Provide the (x, y) coordinate of the cell's center where the given text is located.  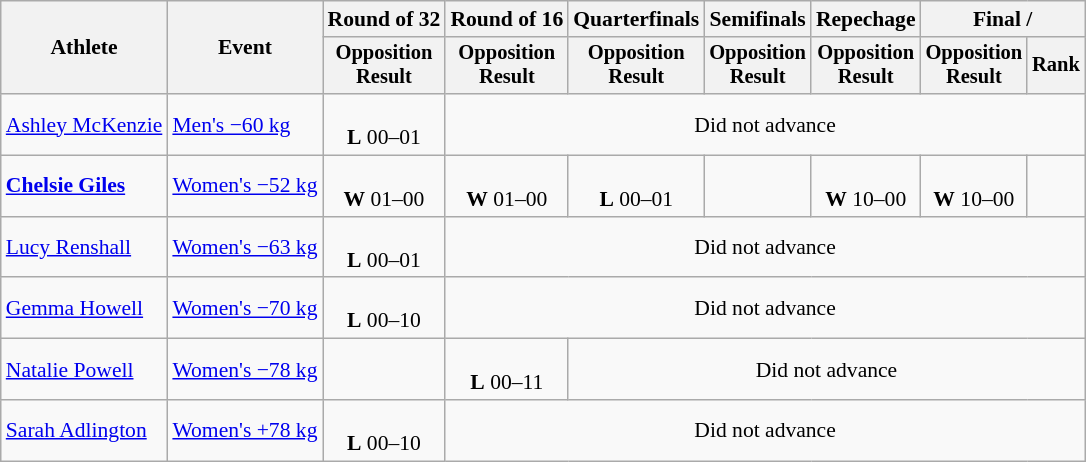
Lucy Renshall (84, 248)
Repechage (866, 19)
Final / (1003, 19)
Rank (1056, 66)
Men's −60 kg (244, 124)
Round of 32 (384, 19)
Women's −78 kg (244, 370)
L 00–11 (506, 370)
Women's −70 kg (244, 308)
Quarterfinals (636, 19)
Semifinals (758, 19)
Women's −63 kg (244, 248)
Chelsie Giles (84, 186)
Event (244, 48)
Round of 16 (506, 19)
Women's −52 kg (244, 186)
Gemma Howell (84, 308)
Ashley McKenzie (84, 124)
Athlete (84, 48)
Natalie Powell (84, 370)
Sarah Adlington (84, 430)
Women's +78 kg (244, 430)
